Pinpoint the cell where the given text exists, returning its (X, Y) midpoint coordinate. 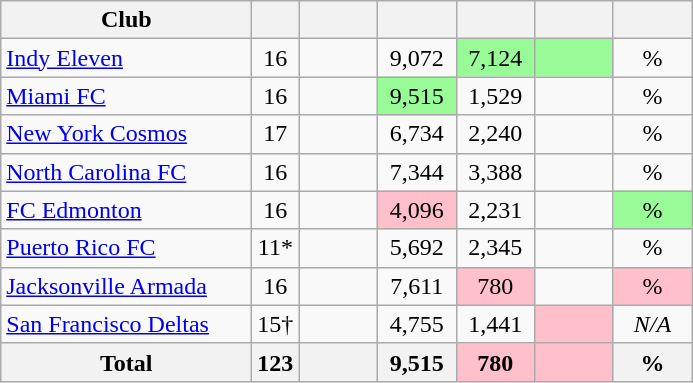
Miami FC (126, 96)
15† (276, 324)
Indy Eleven (126, 58)
4,755 (416, 324)
2,240 (496, 134)
6,734 (416, 134)
5,692 (416, 248)
9,072 (416, 58)
7,124 (496, 58)
Total (126, 362)
7,344 (416, 172)
N/A (652, 324)
San Francisco Deltas (126, 324)
7,611 (416, 286)
11* (276, 248)
FC Edmonton (126, 210)
123 (276, 362)
Club (126, 20)
1,441 (496, 324)
North Carolina FC (126, 172)
1,529 (496, 96)
3,388 (496, 172)
2,345 (496, 248)
Puerto Rico FC (126, 248)
17 (276, 134)
4,096 (416, 210)
New York Cosmos (126, 134)
2,231 (496, 210)
Jacksonville Armada (126, 286)
